For the text-containing cell, return its midpoint in (X, Y) coordinate format. 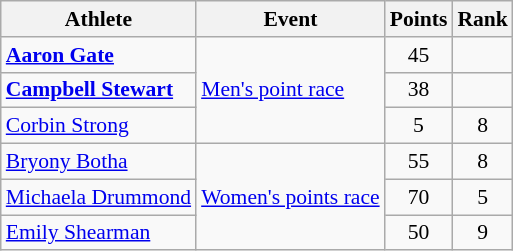
Michaela Drummond (98, 197)
50 (419, 233)
Campbell Stewart (98, 90)
70 (419, 197)
9 (482, 233)
38 (419, 90)
45 (419, 55)
55 (419, 162)
Men's point race (290, 90)
Emily Shearman (98, 233)
Athlete (98, 19)
Rank (482, 19)
Points (419, 19)
Event (290, 19)
Aaron Gate (98, 55)
Bryony Botha (98, 162)
Women's points race (290, 198)
Corbin Strong (98, 126)
